Extract the [x, y] coordinate from the center of the cell holding the provided text.  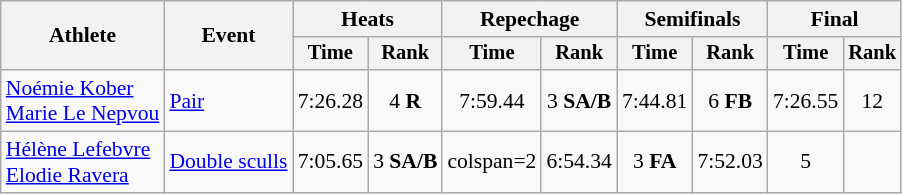
7:59.44 [492, 100]
12 [872, 100]
3 FA [654, 162]
colspan=2 [492, 162]
7:44.81 [654, 100]
Heats [368, 19]
Repechage [530, 19]
5 [806, 162]
7:26.55 [806, 100]
7:05.65 [330, 162]
Athlete [83, 36]
4 R [405, 100]
7:52.03 [730, 162]
Hélène LefebvreElodie Ravera [83, 162]
Double sculls [228, 162]
7:26.28 [330, 100]
Semifinals [692, 19]
Final [834, 19]
Pair [228, 100]
Event [228, 36]
Noémie KoberMarie Le Nepvou [83, 100]
6 FB [730, 100]
6:54.34 [578, 162]
